Extract the [x, y] coordinate from the center of the cell holding the provided text.  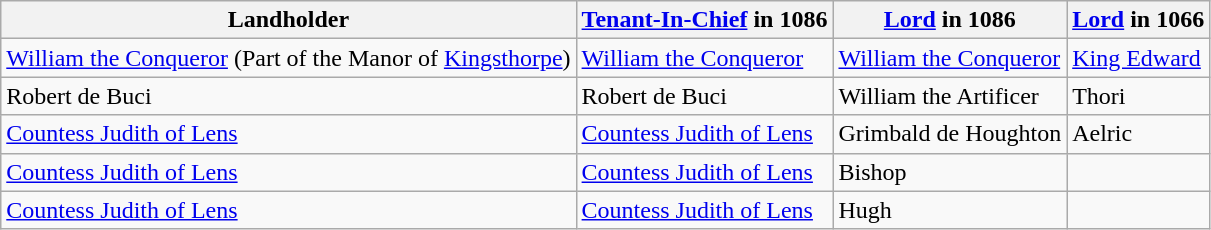
Aelric [1138, 134]
King Edward [1138, 58]
Bishop [950, 172]
William the Artificer [950, 96]
Thori [1138, 96]
William the Conqueror (Part of the Manor of Kingsthorpe) [288, 58]
Tenant-In-Chief in 1086 [704, 20]
Lord in 1086 [950, 20]
Grimbald de Houghton [950, 134]
Hugh [950, 210]
Landholder [288, 20]
Lord in 1066 [1138, 20]
